Extract the [x, y] coordinate from the center of the cell holding the provided text.  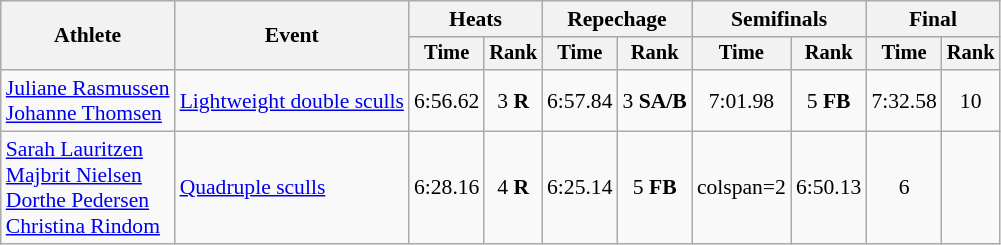
Juliane RasmussenJohanne Thomsen [88, 100]
10 [971, 100]
6:25.14 [580, 188]
3 SA/B [655, 100]
Sarah LauritzenMajbrit NielsenDorthe PedersenChristina Rindom [88, 188]
4 R [513, 188]
Semifinals [780, 19]
Quadruple sculls [292, 188]
Final [932, 19]
7:32.58 [904, 100]
6 [904, 188]
7:01.98 [742, 100]
colspan=2 [742, 188]
6:57.84 [580, 100]
Repechage [617, 19]
3 R [513, 100]
6:50.13 [828, 188]
Athlete [88, 36]
Lightweight double sculls [292, 100]
6:56.62 [446, 100]
Event [292, 36]
6:28.16 [446, 188]
Heats [476, 19]
